Capture the cell that displays the provided text and extract its [x, y] central coordinate. 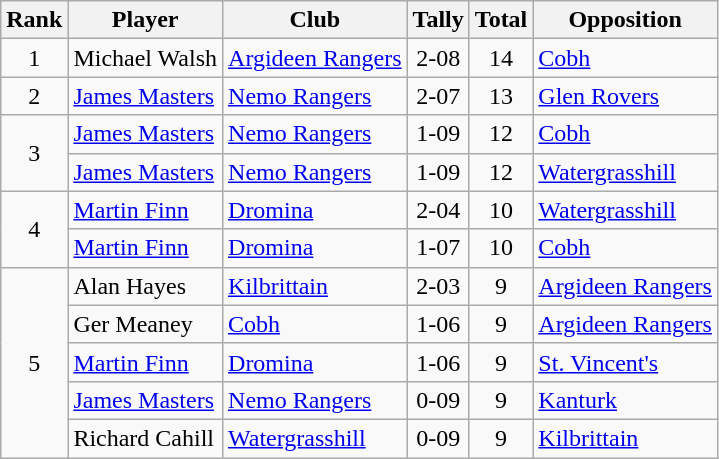
1-07 [438, 248]
13 [501, 96]
2 [34, 96]
Player [146, 20]
Rank [34, 20]
Michael Walsh [146, 58]
Kanturk [626, 400]
Club [316, 20]
Alan Hayes [146, 286]
2-04 [438, 210]
2-08 [438, 58]
Total [501, 20]
2-03 [438, 286]
Glen Rovers [626, 96]
14 [501, 58]
Ger Meaney [146, 324]
Richard Cahill [146, 438]
5 [34, 362]
3 [34, 153]
1 [34, 58]
4 [34, 229]
Opposition [626, 20]
St. Vincent's [626, 362]
Tally [438, 20]
2-07 [438, 96]
